Scan for the cell matching the given text and deliver its [x, y] coordinate at center. 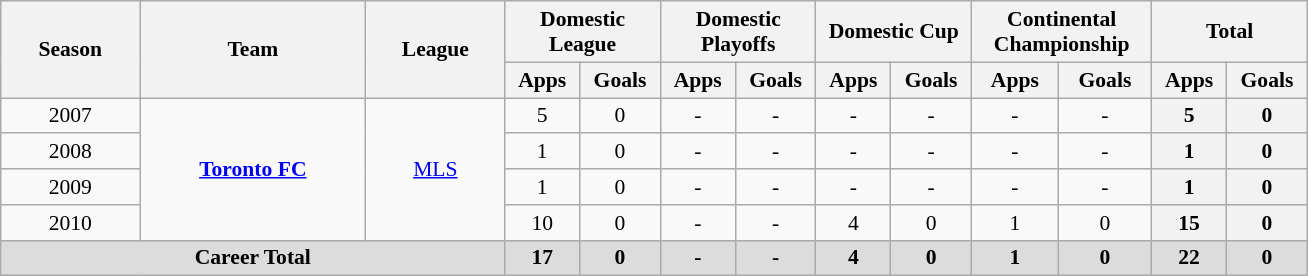
22 [1190, 258]
10 [542, 223]
2010 [70, 223]
MLS [436, 169]
2008 [70, 152]
Team [253, 50]
Career Total [253, 258]
2009 [70, 187]
League [436, 50]
Continental Championship [1062, 32]
Total [1230, 32]
15 [1190, 223]
2007 [70, 116]
17 [542, 258]
Domestic League [583, 32]
Season [70, 50]
Domestic Playoffs [738, 32]
Domestic Cup [894, 32]
Toronto FC [253, 169]
